Pinpoint the cell where the given text exists, returning its [X, Y] midpoint coordinate. 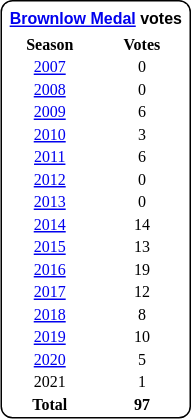
3 [142, 134]
8 [142, 314]
14 [142, 224]
2013 [50, 202]
Total [50, 404]
12 [142, 292]
2016 [50, 270]
2021 [50, 382]
2015 [50, 247]
2018 [50, 314]
2009 [50, 112]
2020 [50, 360]
2008 [50, 90]
2019 [50, 337]
Brownlow Medal votes [96, 18]
97 [142, 404]
1 [142, 382]
13 [142, 247]
Season [50, 44]
5 [142, 360]
2017 [50, 292]
2007 [50, 67]
2012 [50, 180]
10 [142, 337]
19 [142, 270]
2014 [50, 224]
2011 [50, 157]
Votes [142, 44]
2010 [50, 134]
